Capture the cell that displays the provided text and extract its [x, y] central coordinate. 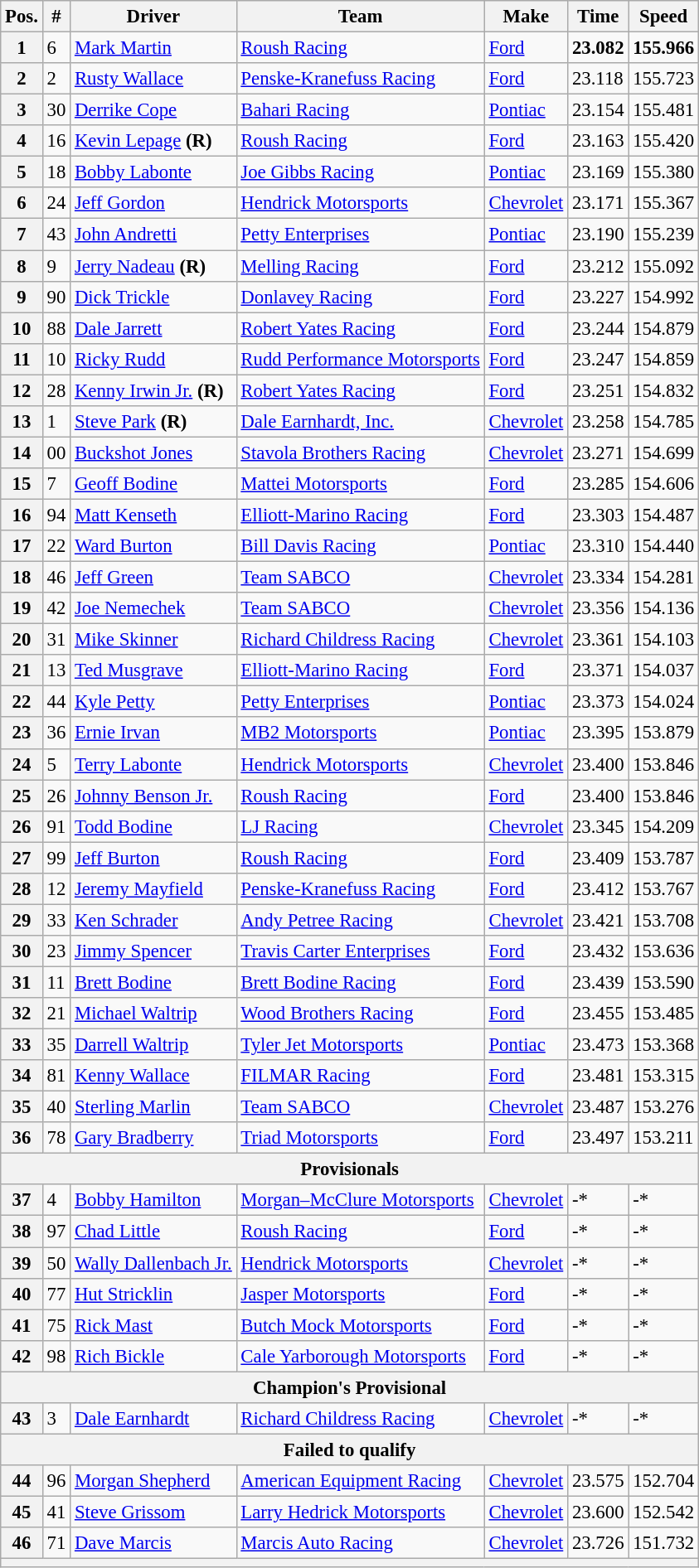
Brett Bodine [153, 982]
155.380 [663, 172]
37 [22, 1201]
38 [22, 1232]
154.037 [663, 670]
29 [22, 920]
Morgan Shepherd [153, 1481]
23.251 [599, 390]
23.481 [599, 1076]
23.082 [599, 48]
Bill Davis Racing [360, 546]
Johnny Benson Jr. [153, 796]
Time [599, 17]
Tyler Jet Motorsports [360, 1045]
23.432 [599, 951]
90 [56, 297]
Joe Gibbs Racing [360, 172]
Dale Jarrett [153, 328]
155.239 [663, 235]
27 [22, 858]
23.285 [599, 484]
Bahari Racing [360, 110]
Dave Marcis [153, 1543]
Mattei Motorsports [360, 484]
23.487 [599, 1107]
00 [56, 452]
Speed [663, 17]
LJ Racing [360, 826]
23.439 [599, 982]
Ricky Rudd [153, 359]
23.726 [599, 1543]
Todd Bodine [153, 826]
45 [22, 1512]
Ernie Irvan [153, 733]
96 [56, 1481]
23.271 [599, 452]
Buckshot Jones [153, 452]
23.227 [599, 297]
Dale Earnhardt [153, 1419]
23.455 [599, 1014]
154.699 [663, 452]
Morgan–McClure Motorsports [360, 1201]
Rudd Performance Motorsports [360, 359]
Matt Kenseth [153, 515]
153.590 [663, 982]
Pos. [22, 17]
154.487 [663, 515]
Provisionals [350, 1169]
Melling Racing [360, 266]
8 [22, 266]
39 [22, 1263]
153.787 [663, 858]
17 [22, 546]
81 [56, 1076]
23.163 [599, 141]
97 [56, 1232]
Andy Petree Racing [360, 920]
Rich Bickle [153, 1356]
Dale Earnhardt, Inc. [360, 422]
Ted Musgrave [153, 670]
155.481 [663, 110]
88 [56, 328]
152.542 [663, 1512]
23.356 [599, 608]
Larry Hedrick Motorsports [360, 1512]
153.211 [663, 1138]
Ken Schrader [153, 920]
Jeff Burton [153, 858]
23.473 [599, 1045]
Jeff Gordon [153, 203]
23.600 [599, 1512]
Rusty Wallace [153, 79]
23.247 [599, 359]
23.395 [599, 733]
153.708 [663, 920]
John Andretti [153, 235]
23.310 [599, 546]
Cale Yarborough Motorsports [360, 1356]
Wood Brothers Racing [360, 1014]
Darrell Waltrip [153, 1045]
23.212 [599, 266]
MB2 Motorsports [360, 733]
155.367 [663, 203]
154.024 [663, 702]
154.281 [663, 578]
FILMAR Racing [360, 1076]
153.879 [663, 733]
Geoff Bodine [153, 484]
Mark Martin [153, 48]
Terry Labonte [153, 764]
98 [56, 1356]
Steve Park (R) [153, 422]
34 [22, 1076]
Jeremy Mayfield [153, 889]
Travis Carter Enterprises [360, 951]
Sterling Marlin [153, 1107]
23.421 [599, 920]
23.373 [599, 702]
Bobby Labonte [153, 172]
Hut Stricklin [153, 1294]
154.209 [663, 826]
Steve Grissom [153, 1512]
23.169 [599, 172]
23.154 [599, 110]
23.412 [599, 889]
Stavola Brothers Racing [360, 452]
50 [56, 1263]
Driver [153, 17]
Dick Trickle [153, 297]
155.966 [663, 48]
Joe Nemechek [153, 608]
Jimmy Spencer [153, 951]
155.092 [663, 266]
154.103 [663, 640]
Kevin Lepage (R) [153, 141]
Marcis Auto Racing [360, 1543]
75 [56, 1325]
Gary Bradberry [153, 1138]
23.118 [599, 79]
Jasper Motorsports [360, 1294]
Brett Bodine Racing [360, 982]
154.440 [663, 546]
23.361 [599, 640]
14 [22, 452]
77 [56, 1294]
154.859 [663, 359]
Donlavey Racing [360, 297]
153.636 [663, 951]
Kenny Wallace [153, 1076]
154.606 [663, 484]
154.785 [663, 422]
Ward Burton [153, 546]
23.190 [599, 235]
Derrike Cope [153, 110]
78 [56, 1138]
Triad Motorsports [360, 1138]
Kenny Irwin Jr. (R) [153, 390]
20 [22, 640]
Kyle Petty [153, 702]
23.409 [599, 858]
Team [360, 17]
American Equipment Racing [360, 1481]
23.345 [599, 826]
Failed to qualify [350, 1449]
19 [22, 608]
154.879 [663, 328]
153.368 [663, 1045]
91 [56, 826]
Jeff Green [153, 578]
23.334 [599, 578]
23.497 [599, 1138]
23.171 [599, 203]
153.276 [663, 1107]
153.485 [663, 1014]
Make [526, 17]
23.258 [599, 422]
Mike Skinner [153, 640]
94 [56, 515]
Rick Mast [153, 1325]
99 [56, 858]
# [56, 17]
71 [56, 1543]
32 [22, 1014]
23.303 [599, 515]
154.136 [663, 608]
153.315 [663, 1076]
23.244 [599, 328]
155.420 [663, 141]
Bobby Hamilton [153, 1201]
152.704 [663, 1481]
151.732 [663, 1543]
25 [22, 796]
23.575 [599, 1481]
Butch Mock Motorsports [360, 1325]
155.723 [663, 79]
Champion's Provisional [350, 1387]
Jerry Nadeau (R) [153, 266]
Michael Waltrip [153, 1014]
Chad Little [153, 1232]
153.767 [663, 889]
23.371 [599, 670]
15 [22, 484]
154.992 [663, 297]
154.832 [663, 390]
Wally Dallenbach Jr. [153, 1263]
